Return (x, y) of the center of cell containing provided text 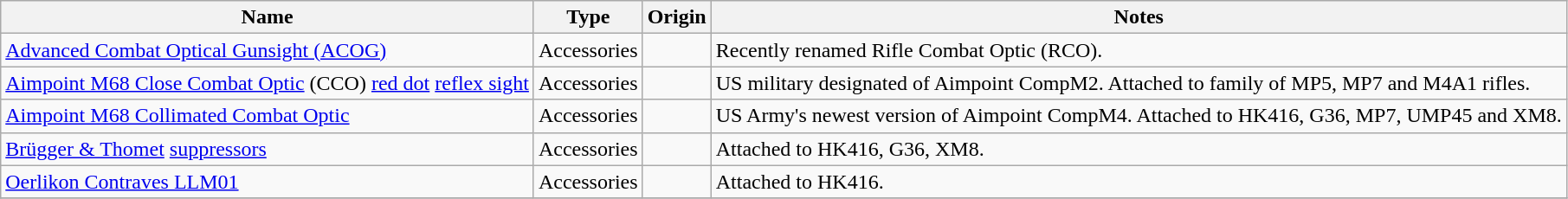
Origin (677, 17)
Type (588, 17)
Notes (1139, 17)
Name (268, 17)
Aimpoint M68 Collimated Combat Optic (268, 116)
Aimpoint M68 Close Combat Optic (CCO) red dot reflex sight (268, 83)
Brügger & Thomet suppressors (268, 149)
Oerlikon Contraves LLM01 (268, 182)
Attached to HK416, G36, XM8. (1139, 149)
US military designated of Aimpoint CompM2. Attached to family of MP5, MP7 and M4A1 rifles. (1139, 83)
Attached to HK416. (1139, 182)
Advanced Combat Optical Gunsight (ACOG) (268, 50)
US Army's newest version of Aimpoint CompM4. Attached to HK416, G36, MP7, UMP45 and XM8. (1139, 116)
Recently renamed Rifle Combat Optic (RCO). (1139, 50)
